From the cell containing the given text, extract its center point as [x, y] coordinate. 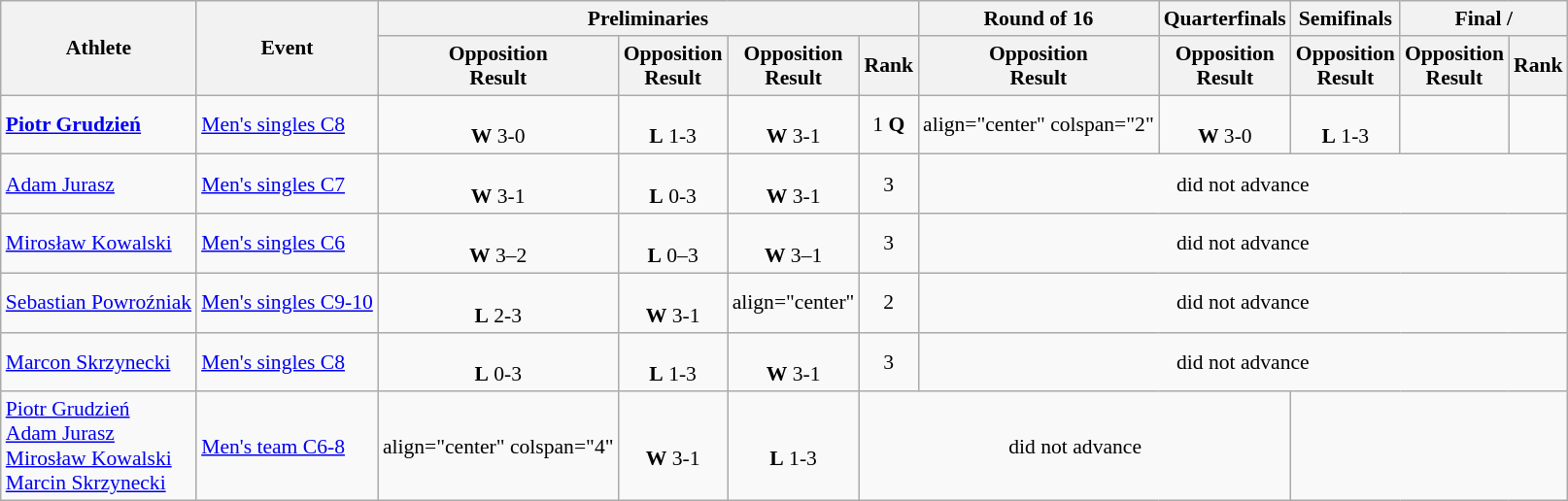
1 Q [888, 124]
2 [888, 303]
Men's team C6-8 [288, 447]
Piotr Grudzień [99, 124]
Semifinals [1346, 18]
Final / [1484, 18]
Sebastian Powroźniak [99, 303]
Mirosław Kowalski [99, 243]
Men's singles C9-10 [288, 303]
align="center" [794, 303]
align="center" colspan="4" [498, 447]
align="center" colspan="2" [1039, 124]
L 2-3 [498, 303]
Adam Jurasz [99, 184]
W 3–2 [498, 243]
Piotr Grudzień Adam Jurasz Mirosław Kowalski Marcin Skrzynecki [99, 447]
Men's singles C6 [288, 243]
Preliminaries [648, 18]
Round of 16 [1039, 18]
Marcon Skrzynecki [99, 361]
Men's singles C7 [288, 184]
Event [288, 49]
Quarterfinals [1225, 18]
L 0–3 [673, 243]
W 3–1 [794, 243]
Athlete [99, 49]
